Locate the cell with the specified text and output its (x, y) center coordinate. 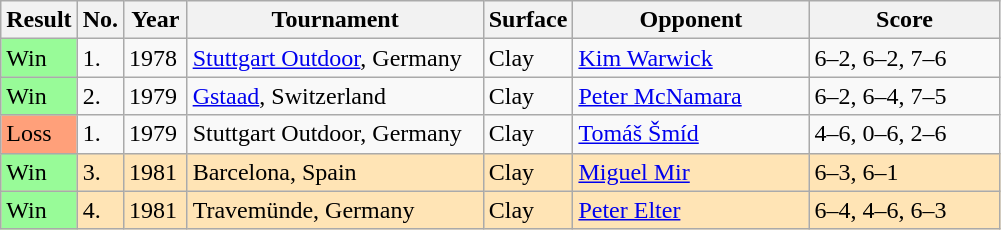
6–2, 6–2, 7–6 (904, 58)
Score (904, 20)
Peter McNamara (691, 96)
Surface (528, 20)
2. (100, 96)
6–2, 6–4, 7–5 (904, 96)
Peter Elter (691, 210)
Tomáš Šmíd (691, 134)
4. (100, 210)
Year (156, 20)
Opponent (691, 20)
Result (39, 20)
6–4, 4–6, 6–3 (904, 210)
No. (100, 20)
Tournament (335, 20)
Gstaad, Switzerland (335, 96)
6–3, 6–1 (904, 172)
Barcelona, Spain (335, 172)
3. (100, 172)
4–6, 0–6, 2–6 (904, 134)
Loss (39, 134)
Kim Warwick (691, 58)
1978 (156, 58)
Travemünde, Germany (335, 210)
Miguel Mir (691, 172)
